From the cell containing the given text, extract its center point as [x, y] coordinate. 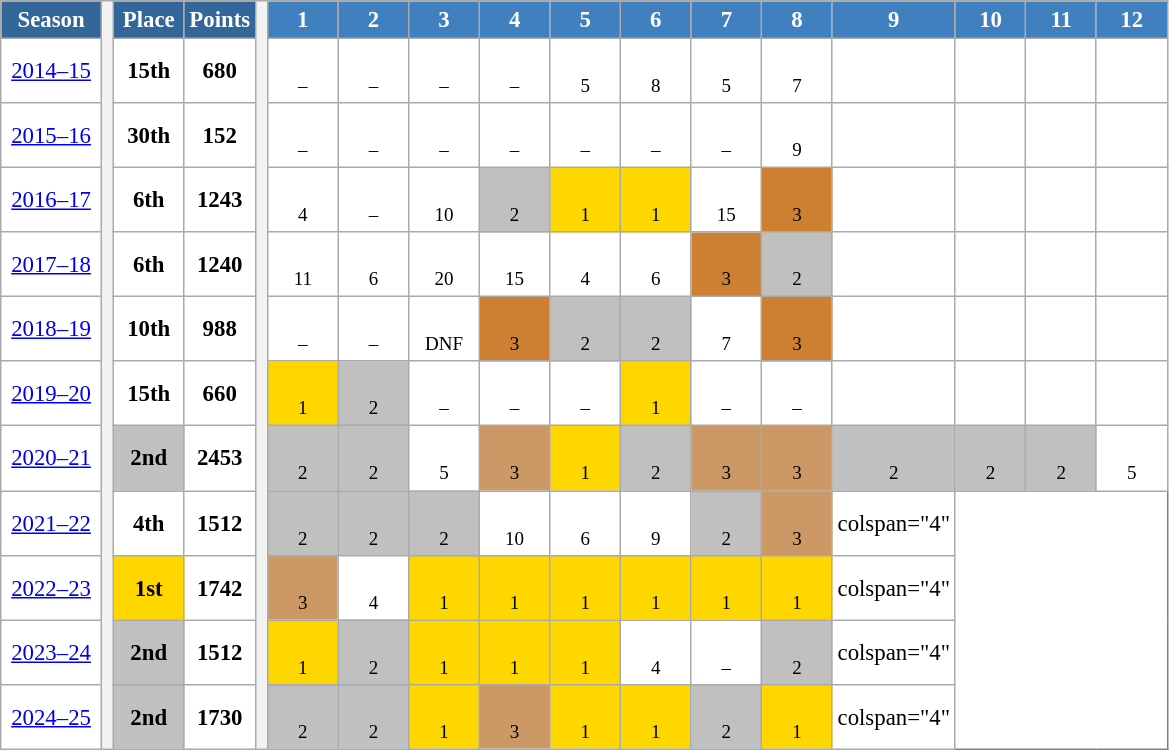
20 [444, 264]
1st [148, 588]
DNF [444, 330]
1240 [220, 264]
2022–23 [52, 588]
988 [220, 330]
2021–22 [52, 524]
2453 [220, 458]
2016–17 [52, 200]
2023–24 [52, 652]
680 [220, 72]
1730 [220, 716]
660 [220, 394]
1243 [220, 200]
30th [148, 136]
2024–25 [52, 716]
152 [220, 136]
12 [1132, 20]
2020–21 [52, 458]
Place [148, 20]
10th [148, 330]
2017–18 [52, 264]
2019–20 [52, 394]
Season [52, 20]
1742 [220, 588]
2015–16 [52, 136]
4th [148, 524]
2018–19 [52, 330]
2014–15 [52, 72]
Points [220, 20]
